Find where the given text appears and provide that cell's center as (X, Y) coordinate. 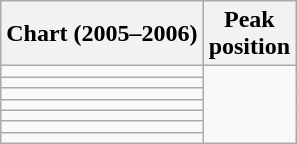
Chart (2005–2006) (102, 34)
Peakposition (249, 34)
